Identify which cell holds the provided text, then report its [x, y] central coordinate. 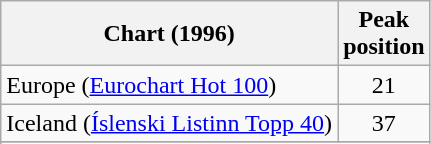
Peakposition [384, 34]
21 [384, 85]
Chart (1996) [170, 34]
Europe (Eurochart Hot 100) [170, 85]
Iceland (Íslenski Listinn Topp 40) [170, 123]
37 [384, 123]
